Scan for the cell matching the given text and deliver its (X, Y) coordinate at center. 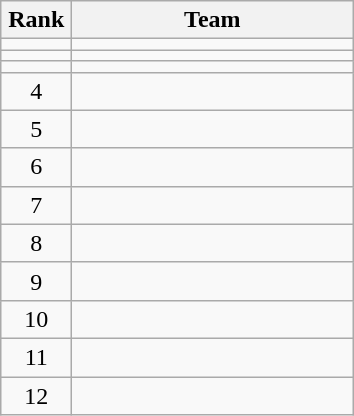
12 (36, 395)
6 (36, 167)
Rank (36, 20)
11 (36, 357)
5 (36, 129)
10 (36, 319)
8 (36, 243)
7 (36, 205)
Team (212, 20)
9 (36, 281)
4 (36, 91)
